Search for the cell housing the specified text and yield its (x, y) center coordinate. 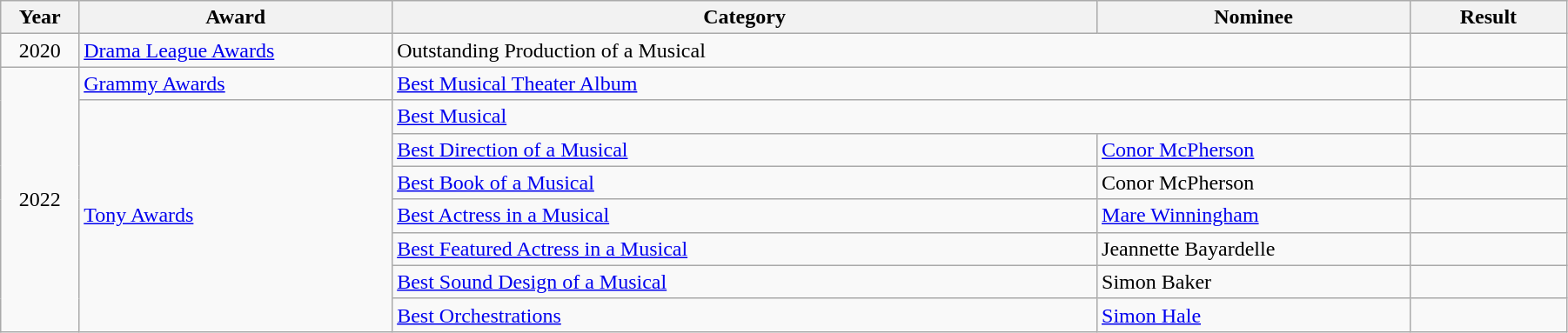
Nominee (1254, 17)
2020 (40, 50)
Mare Winningham (1254, 216)
Year (40, 17)
Jeannette Bayardelle (1254, 249)
Best Direction of a Musical (745, 150)
Drama League Awards (236, 50)
Result (1488, 17)
Category (745, 17)
Award (236, 17)
2022 (40, 199)
Best Sound Design of a Musical (745, 282)
Best Featured Actress in a Musical (745, 249)
Grammy Awards (236, 83)
Best Actress in a Musical (745, 216)
Tony Awards (236, 216)
Best Musical Theater Album (901, 83)
Best Book of a Musical (745, 183)
Simon Hale (1254, 315)
Best Musical (901, 117)
Outstanding Production of a Musical (901, 50)
Best Orchestrations (745, 315)
Simon Baker (1254, 282)
